Locate the cell with the specified text and output its (x, y) center coordinate. 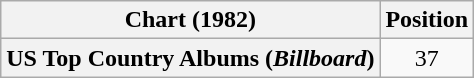
Chart (1982) (190, 20)
US Top Country Albums (Billboard) (190, 58)
Position (427, 20)
37 (427, 58)
